Determine the [X, Y] coordinate at the center of the cell enclosing the given text.  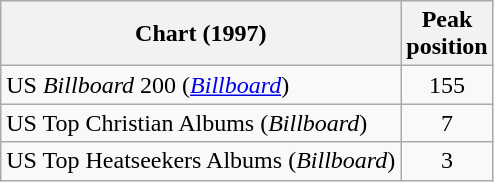
7 [447, 123]
3 [447, 161]
US Billboard 200 (Billboard) [201, 85]
Chart (1997) [201, 34]
155 [447, 85]
Peakposition [447, 34]
US Top Heatseekers Albums (Billboard) [201, 161]
US Top Christian Albums (Billboard) [201, 123]
